Find where the given text appears and provide that cell's center as (X, Y) coordinate. 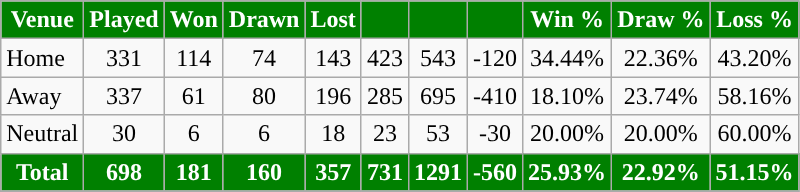
80 (264, 96)
25.93% (568, 172)
Win % (568, 20)
285 (384, 96)
Home (42, 58)
1291 (438, 172)
Lost (333, 20)
51.15% (754, 172)
Neutral (42, 134)
114 (194, 58)
Loss % (754, 20)
22.92% (661, 172)
181 (194, 172)
Drawn (264, 20)
Total (42, 172)
160 (264, 172)
695 (438, 96)
34.44% (568, 58)
43.20% (754, 58)
196 (333, 96)
-30 (496, 134)
74 (264, 58)
698 (124, 172)
-560 (496, 172)
357 (333, 172)
Played (124, 20)
60.00% (754, 134)
Draw % (661, 20)
23 (384, 134)
337 (124, 96)
22.36% (661, 58)
58.16% (754, 96)
Venue (42, 20)
53 (438, 134)
543 (438, 58)
731 (384, 172)
423 (384, 58)
61 (194, 96)
143 (333, 58)
30 (124, 134)
-410 (496, 96)
23.74% (661, 96)
Won (194, 20)
18 (333, 134)
Away (42, 96)
-120 (496, 58)
331 (124, 58)
18.10% (568, 96)
